Output the (x, y) coordinate of the center of the cell containing the given text.  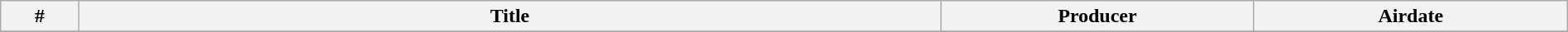
Producer (1097, 16)
Airdate (1411, 16)
# (40, 16)
Title (509, 16)
